Pinpoint the cell where the given text exists, returning its [x, y] midpoint coordinate. 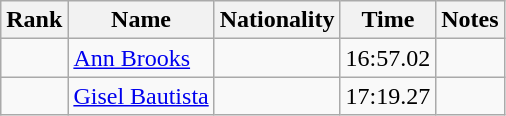
Notes [470, 20]
Time [388, 20]
Ann Brooks [141, 58]
16:57.02 [388, 58]
Gisel Bautista [141, 96]
Rank [34, 20]
Name [141, 20]
17:19.27 [388, 96]
Nationality [277, 20]
